From the cell containing the given text, extract its center point as (X, Y) coordinate. 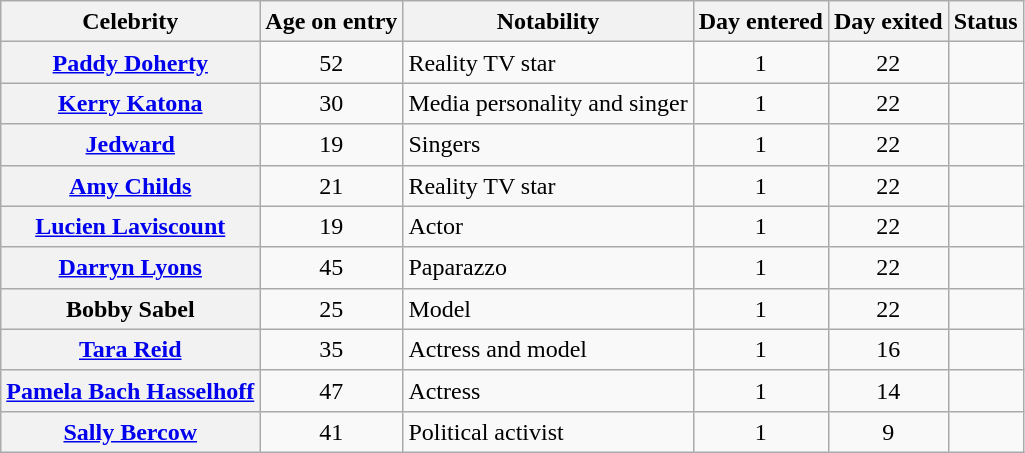
41 (332, 432)
Bobby Sabel (130, 308)
9 (888, 432)
Paddy Doherty (130, 62)
52 (332, 62)
Jedward (130, 144)
Paparazzo (548, 268)
Political activist (548, 432)
Notability (548, 22)
Amy Childs (130, 186)
Actress (548, 390)
21 (332, 186)
47 (332, 390)
Status (986, 22)
35 (332, 350)
Actress and model (548, 350)
25 (332, 308)
Celebrity (130, 22)
Media personality and singer (548, 104)
16 (888, 350)
Day entered (760, 22)
Singers (548, 144)
14 (888, 390)
Kerry Katona (130, 104)
Model (548, 308)
45 (332, 268)
Darryn Lyons (130, 268)
Tara Reid (130, 350)
30 (332, 104)
Day exited (888, 22)
Pamela Bach Hasselhoff (130, 390)
Lucien Laviscount (130, 226)
Actor (548, 226)
Sally Bercow (130, 432)
Age on entry (332, 22)
